Identify which cell holds the provided text, then report its (x, y) central coordinate. 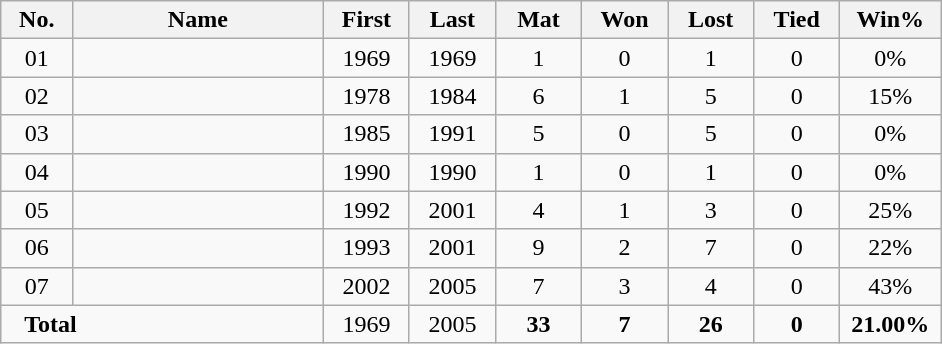
33 (538, 324)
1991 (452, 134)
Lost (711, 20)
1992 (366, 210)
22% (890, 248)
07 (36, 286)
Total (162, 324)
1978 (366, 96)
First (366, 20)
1993 (366, 248)
Won (625, 20)
43% (890, 286)
2002 (366, 286)
2 (625, 248)
01 (36, 58)
25% (890, 210)
Name (198, 20)
1985 (366, 134)
6 (538, 96)
Win% (890, 20)
1984 (452, 96)
Mat (538, 20)
Tied (797, 20)
Last (452, 20)
03 (36, 134)
02 (36, 96)
26 (711, 324)
05 (36, 210)
04 (36, 172)
15% (890, 96)
06 (36, 248)
21.00% (890, 324)
No. (36, 20)
9 (538, 248)
